Search for the cell housing the specified text and yield its (X, Y) center coordinate. 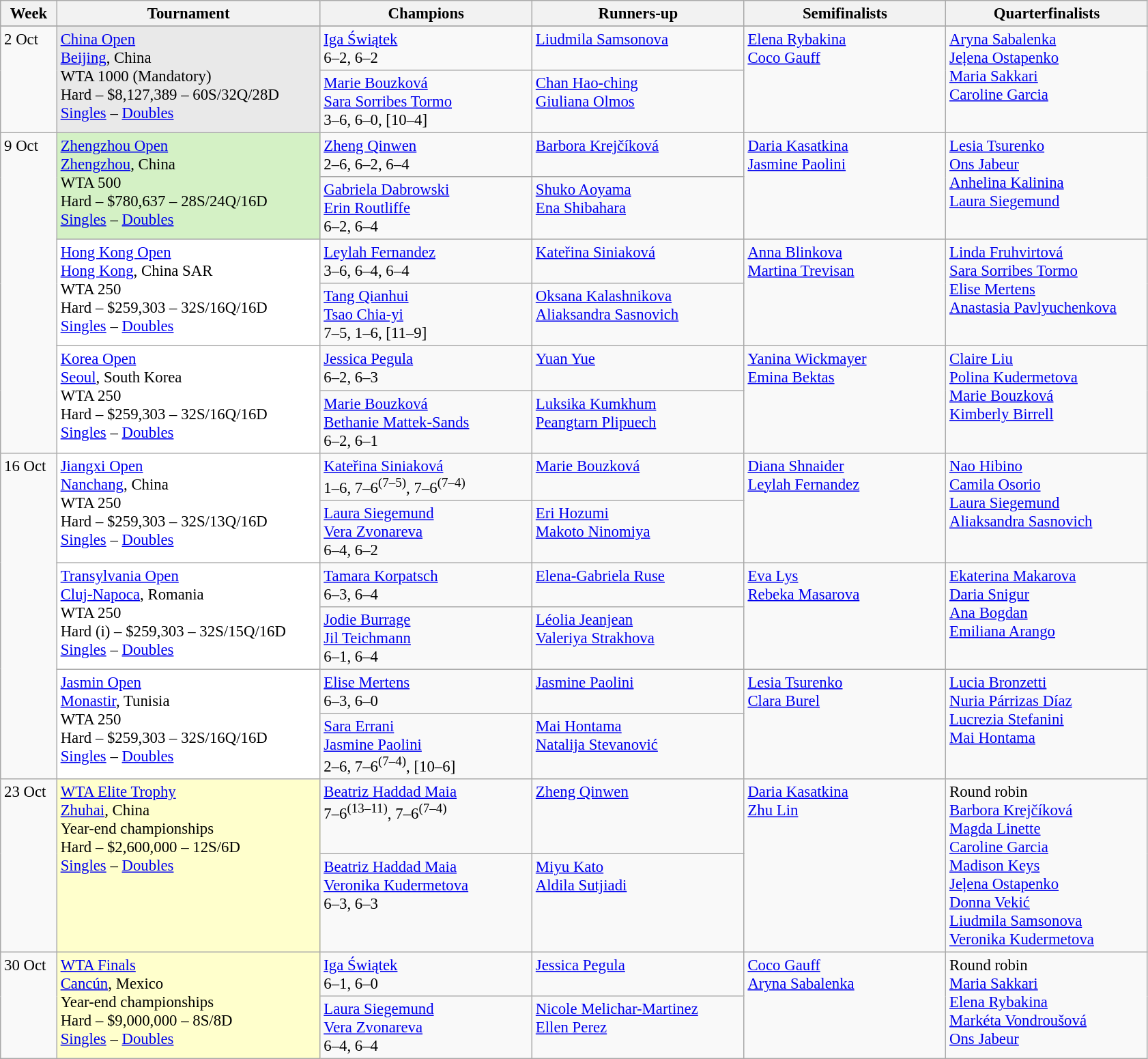
Lesia Tsurenko Clara Burel (845, 724)
2 Oct (29, 80)
Transylvania OpenCluj-Napoca, RomaniaWTA 250Hard (i) – $259,303 – 32S/15Q/16DSingles – Doubles (188, 616)
Round robin Maria Sakkari Elena Rybakina Markéta Vondroušová Ons Jabeur (1047, 1006)
Kateřina Siniaková 1–6, 7–6(7–5), 7–6(7–4) (426, 477)
Laura Siegemund Vera Zvonareva 6–4, 6–2 (426, 531)
Zheng Qinwen (639, 817)
Tamara Korpatsch 6–3, 6–4 (426, 584)
Jasmin OpenMonastir, TunisiaWTA 250Hard – $259,303 – 32S/16Q/16DSingles – Doubles (188, 724)
Gabriela Dabrowski Erin Routliffe 6–2, 6–4 (426, 208)
Beatriz Haddad Maia Veronika Kudermetova 6–3, 6–3 (426, 903)
Week (29, 14)
23 Oct (29, 866)
Jodie Burrage Jil Teichmann 6–1, 6–4 (426, 638)
Daria Kasatkina Zhu Lin (845, 866)
Oksana Kalashnikova Aliaksandra Sasnovich (639, 315)
Jessica Pegula 6–2, 6–3 (426, 369)
Lesia Tsurenko Ons Jabeur Anhelina Kalinina Laura Siegemund (1047, 186)
Coco Gauff Aryna Sabalenka (845, 1006)
Iga Świątek 6–2, 6–2 (426, 49)
Chan Hao-ching Giuliana Olmos (639, 102)
Laura Siegemund Vera Zvonareva 6–4, 6–4 (426, 1028)
Liudmila Samsonova (639, 49)
Nicole Melichar-Martinez Ellen Perez (639, 1028)
Miyu Kato Aldila Sutjiadi (639, 903)
Claire Liu Polina Kudermetova Marie Bouzková Kimberly Birrell (1047, 399)
Round robin Barbora Krejčíková Magda Linette Caroline Garcia Madison Keys Jeļena Ostapenko Donna Vekić Liudmila Samsonova Veronika Kudermetova (1047, 866)
Yanina Wickmayer Emina Bektas (845, 399)
China OpenBeijing, ChinaWTA 1000 (Mandatory)Hard – $8,127,389 – 60S/32Q/28D Singles – Doubles (188, 80)
Linda Fruhvirtová Sara Sorribes Tormo Elise Mertens Anastasia Pavlyuchenkova (1047, 293)
Jasmine Paolini (639, 691)
Barbora Krejčíková (639, 156)
Champions (426, 14)
Lucia Bronzetti Nuria Párrizas Díaz Lucrezia Stefanini Mai Hontama (1047, 724)
Diana Shnaider Leylah Fernandez (845, 508)
Korea OpenSeoul, South KoreaWTA 250Hard – $259,303 – 32S/16Q/16DSingles – Doubles (188, 399)
Leylah Fernandez 3–6, 6–4, 6–4 (426, 262)
Ekaterina Makarova Daria Snigur Ana Bogdan Emiliana Arango (1047, 616)
Eva Lys Rebeka Masarova (845, 616)
Nao Hibino Camila Osorio Laura Siegemund Aliaksandra Sasnovich (1047, 508)
Jessica Pegula (639, 975)
WTA FinalsCancún, MexicoYear-end championshipsHard – $9,000,000 – 8S/8DSingles – Doubles (188, 1006)
Daria Kasatkina Jasmine Paolini (845, 186)
Anna Blinkova Martina Trevisan (845, 293)
Tang Qianhui Tsao Chia-yi 7–5, 1–6, [11–9] (426, 315)
Iga Świątek 6–1, 6–0 (426, 975)
Beatriz Haddad Maia 7–6(13–11), 7–6(7–4) (426, 817)
Kateřina Siniaková (639, 262)
Yuan Yue (639, 369)
Zheng Qinwen2–6, 6–2, 6–4 (426, 156)
Tournament (188, 14)
Léolia Jeanjean Valeriya Strakhova (639, 638)
Zhengzhou OpenZhengzhou, ChinaWTA 500Hard – $780,637 – 28S/24Q/16DSingles – Doubles (188, 186)
Elena-Gabriela Ruse (639, 584)
Mai Hontama Natalija Stevanović (639, 746)
Shuko Aoyama Ena Shibahara (639, 208)
Elise Mertens 6–3, 6–0 (426, 691)
Eri Hozumi Makoto Ninomiya (639, 531)
Elena Rybakina Coco Gauff (845, 80)
Jiangxi OpenNanchang, ChinaWTA 250Hard – $259,303 – 32S/13Q/16DSingles – Doubles (188, 508)
Semifinalists (845, 14)
9 Oct (29, 294)
Marie Bouzková (639, 477)
Marie Bouzková Sara Sorribes Tormo 3–6, 6–0, [10–4] (426, 102)
16 Oct (29, 616)
Hong Kong OpenHong Kong, China SARWTA 250Hard – $259,303 – 32S/16Q/16DSingles – Doubles (188, 293)
Aryna Sabalenka Jeļena Ostapenko Maria Sakkari Caroline Garcia (1047, 80)
Marie Bouzková Bethanie Mattek-Sands 6–2, 6–1 (426, 422)
30 Oct (29, 1006)
Sara Errani Jasmine Paolini 2–6, 7–6(7–4), [10–6] (426, 746)
Luksika Kumkhum Peangtarn Plipuech (639, 422)
Quarterfinalists (1047, 14)
Runners-up (639, 14)
WTA Elite TrophyZhuhai, ChinaYear-end championshipsHard – $2,600,000 – 12S/6DSingles – Doubles (188, 866)
